Determine the [X, Y] coordinate at the center of the cell enclosing the given text.  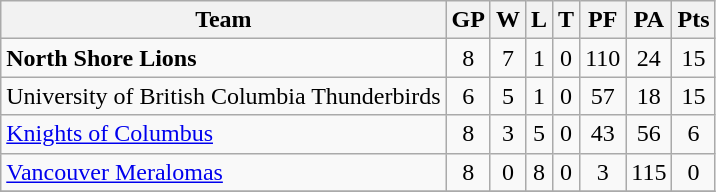
T [566, 20]
7 [508, 58]
Knights of Columbus [224, 134]
Team [224, 20]
Pts [694, 20]
North Shore Lions [224, 58]
L [538, 20]
GP [468, 20]
57 [603, 96]
56 [649, 134]
115 [649, 172]
University of British Columbia Thunderbirds [224, 96]
PF [603, 20]
110 [603, 58]
Vancouver Meralomas [224, 172]
43 [603, 134]
18 [649, 96]
PA [649, 20]
W [508, 20]
24 [649, 58]
